Output the [X, Y] coordinate of the center of the cell containing the given text.  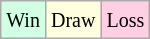
Loss [126, 20]
Draw [72, 20]
Win [24, 20]
